Identify which cell holds the provided text, then report its (x, y) central coordinate. 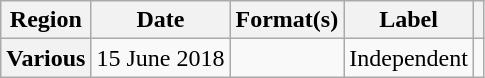
Label (409, 20)
Region (46, 20)
Format(s) (287, 20)
Date (160, 20)
15 June 2018 (160, 58)
Various (46, 58)
Independent (409, 58)
